Output the [X, Y] coordinate of the center of the cell containing the given text.  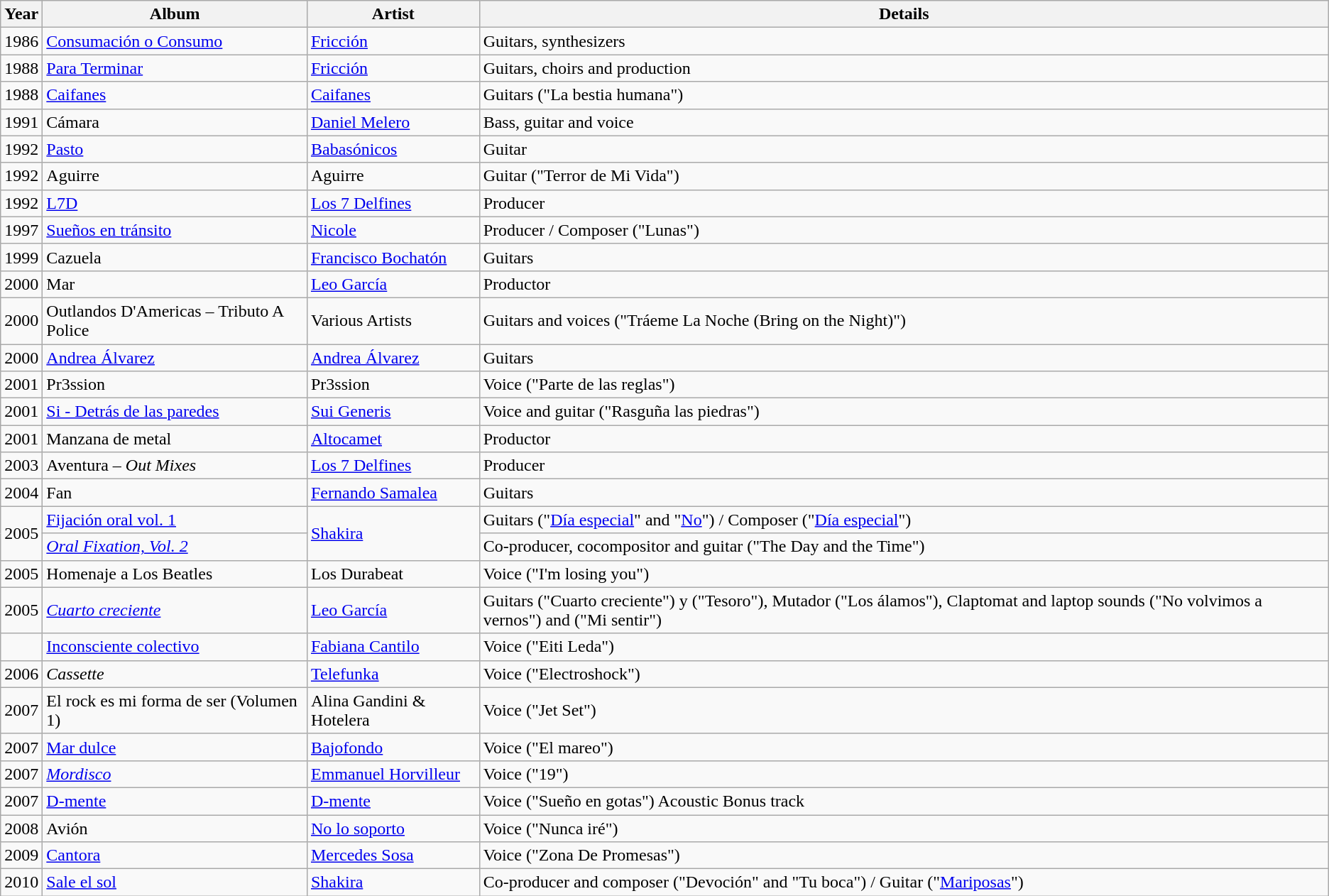
Co-producer and composer ("Devoción" and "Tu boca") / Guitar ("Mariposas") [904, 883]
Manzana de metal [175, 439]
2010 [21, 883]
Nicole [393, 230]
2008 [21, 829]
Mar dulce [175, 747]
Artist [393, 14]
Guitars ("La bestia humana") [904, 95]
Voice ("Sueño en gotas") Acoustic Bonus track [904, 801]
Avión [175, 829]
1991 [21, 122]
Guitar ("Terror de Mi Vida") [904, 176]
Babasónicos [393, 149]
Fijación oral vol. 1 [175, 520]
2004 [21, 493]
Various Artists [393, 321]
El rock es mi forma de ser (Volumen 1) [175, 710]
Aventura – Out Mixes [175, 466]
2009 [21, 856]
Daniel Melero [393, 122]
Inconsciente colectivo [175, 647]
Cámara [175, 122]
L7D [175, 203]
Mercedes Sosa [393, 856]
Voice ("Eiti Leda") [904, 647]
Producer / Composer ("Lunas") [904, 230]
Francisco Bochatón [393, 257]
1997 [21, 230]
Consumación o Consumo [175, 41]
Bajofondo [393, 747]
Guitars ("Cuarto creciente") y ("Tesoro"), Mutador ("Los álamos"), Claptomat and laptop sounds ("No volvimos a vernos") and ("Mi sentir") [904, 611]
Voice ("Jet Set") [904, 710]
Voice ("El mareo") [904, 747]
Voice and guitar ("Rasguña las piedras") [904, 412]
Altocamet [393, 439]
1999 [21, 257]
Guitars, choirs and production [904, 68]
Year [21, 14]
Sui Generis [393, 412]
Cuarto creciente [175, 611]
Fabiana Cantilo [393, 647]
Voice ("Zona De Promesas") [904, 856]
Telefunka [393, 674]
Voice ("I'm losing you") [904, 574]
Guitars, synthesizers [904, 41]
Fernando Samalea [393, 493]
Para Terminar [175, 68]
Bass, guitar and voice [904, 122]
Guitars ("Día especial" and "No") / Composer ("Día especial") [904, 520]
Voice ("Electroshock") [904, 674]
1986 [21, 41]
Voice ("Nunca iré") [904, 829]
Oral Fixation, Vol. 2 [175, 547]
Outlandos D'Americas – Tributo A Police [175, 321]
2003 [21, 466]
2006 [21, 674]
Alina Gandini & Hotelera [393, 710]
Voice ("19") [904, 774]
Album [175, 14]
Pasto [175, 149]
Cassette [175, 674]
Fan [175, 493]
Cantora [175, 856]
Sueños en tránsito [175, 230]
Voice ("Parte de las reglas") [904, 385]
Mar [175, 284]
Sale el sol [175, 883]
Cazuela [175, 257]
Co-producer, cocompositor and guitar ("The Day and the Time") [904, 547]
Si - Detrás de las paredes [175, 412]
No lo soporto [393, 829]
Los Durabeat [393, 574]
Homenaje a Los Beatles [175, 574]
Mordisco [175, 774]
Guitars and voices ("Tráeme La Noche (Bring on the Night)") [904, 321]
Emmanuel Horvilleur [393, 774]
Guitar [904, 149]
Details [904, 14]
